Identify which cell holds the provided text, then report its [X, Y] central coordinate. 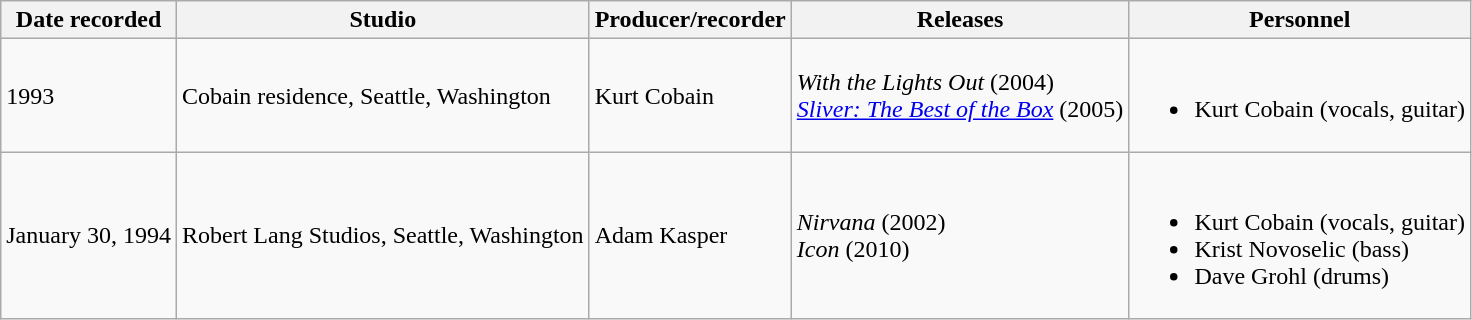
Date recorded [89, 20]
Adam Kasper [690, 236]
January 30, 1994 [89, 236]
Kurt Cobain [690, 96]
Kurt Cobain (vocals, guitar) [1300, 96]
With the Lights Out (2004)Sliver: The Best of the Box (2005) [960, 96]
1993 [89, 96]
Nirvana (2002)Icon (2010) [960, 236]
Cobain residence, Seattle, Washington [382, 96]
Personnel [1300, 20]
Studio [382, 20]
Producer/recorder [690, 20]
Kurt Cobain (vocals, guitar)Krist Novoselic (bass)Dave Grohl (drums) [1300, 236]
Robert Lang Studios, Seattle, Washington [382, 236]
Releases [960, 20]
